Return (X, Y) of the center of cell containing provided text 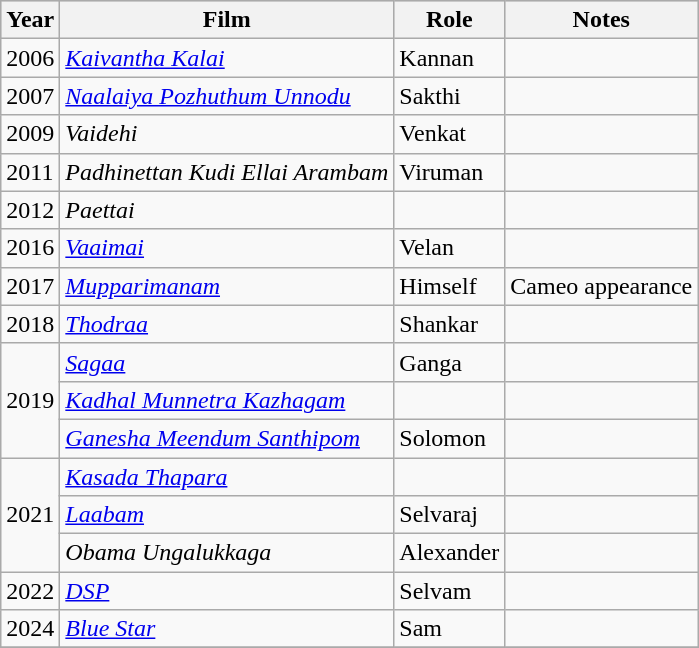
Selvaraj (450, 515)
DSP (227, 591)
Year (30, 20)
Vaaimai (227, 248)
Film (227, 20)
Velan (450, 248)
Obama Ungalukkaga (227, 553)
Sakthi (450, 96)
Laabam (227, 515)
Venkat (450, 134)
2012 (30, 210)
2017 (30, 286)
Vaidehi (227, 134)
Thodraa (227, 324)
Sam (450, 629)
Padhinettan Kudi Ellai Arambam (227, 172)
Ganga (450, 362)
Kaivantha Kalai (227, 58)
Solomon (450, 438)
Mupparimanam (227, 286)
Sagaa (227, 362)
2011 (30, 172)
2018 (30, 324)
Alexander (450, 553)
2009 (30, 134)
Kadhal Munnetra Kazhagam (227, 400)
Cameo appearance (602, 286)
Shankar (450, 324)
2016 (30, 248)
Viruman (450, 172)
Blue Star (227, 629)
2006 (30, 58)
Selvam (450, 591)
Kasada Thapara (227, 477)
2007 (30, 96)
Himself (450, 286)
Naalaiya Pozhuthum Unnodu (227, 96)
2021 (30, 515)
2024 (30, 629)
Role (450, 20)
Kannan (450, 58)
Paettai (227, 210)
Notes (602, 20)
2022 (30, 591)
2019 (30, 400)
Ganesha Meendum Santhipom (227, 438)
